Detect which cell encompasses the target text, then output its [X, Y] center coordinate. 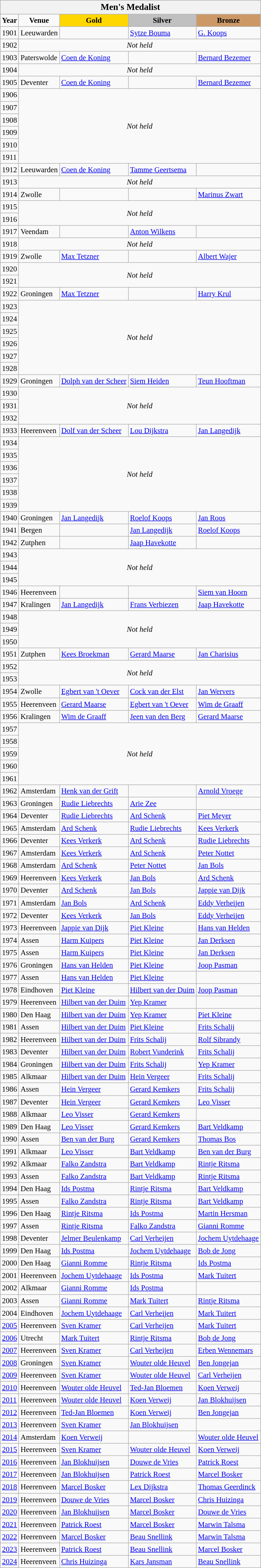
1909 [10, 132]
Kees Broekman [94, 654]
1977 [10, 978]
1937 [10, 480]
Gold [94, 20]
1914 [10, 194]
1995 [10, 1201]
2009 [10, 1375]
1961 [10, 779]
1999 [10, 1251]
1919 [10, 257]
1903 [10, 58]
1924 [10, 319]
G. Koops [228, 33]
1980 [10, 1015]
1984 [10, 1065]
1968 [10, 865]
1965 [10, 828]
1985 [10, 1077]
1997 [10, 1226]
2004 [10, 1313]
1973 [10, 928]
1910 [10, 145]
1933 [10, 431]
1920 [10, 269]
2003 [10, 1301]
2022 [10, 1537]
1918 [10, 244]
1943 [10, 555]
1970 [10, 891]
1935 [10, 456]
2000 [10, 1263]
2023 [10, 1549]
1953 [10, 679]
Bronze [228, 20]
1944 [10, 567]
1925 [10, 331]
1992 [10, 1164]
1912 [10, 170]
1966 [10, 841]
2019 [10, 1500]
1950 [10, 642]
1954 [10, 692]
1957 [10, 729]
1949 [10, 629]
Siem van Hoorn [228, 592]
1960 [10, 766]
1913 [10, 182]
1926 [10, 343]
2016 [10, 1462]
1963 [10, 803]
1907 [10, 107]
Cock van der Elst [162, 692]
1991 [10, 1151]
2021 [10, 1524]
Arie Zee [162, 803]
1987 [10, 1102]
1971 [10, 903]
2024 [10, 1562]
2008 [10, 1363]
1936 [10, 468]
1916 [10, 220]
1923 [10, 306]
Thomas Geerdinck [228, 1487]
Utrecht [39, 1338]
1938 [10, 493]
1932 [10, 418]
1986 [10, 1089]
2014 [10, 1437]
Anton Wilkens [162, 232]
1964 [10, 816]
1989 [10, 1127]
2015 [10, 1450]
1958 [10, 741]
1915 [10, 207]
1917 [10, 232]
Martin Hersman [228, 1214]
1974 [10, 940]
2001 [10, 1276]
1994 [10, 1189]
Arnold Vroege [228, 791]
1956 [10, 716]
1948 [10, 617]
Bergen [39, 530]
1981 [10, 1027]
Tamme Geertsema [162, 170]
1929 [10, 381]
Venue [39, 20]
1905 [10, 83]
1978 [10, 990]
Year [10, 20]
1955 [10, 704]
1967 [10, 853]
1988 [10, 1114]
Henk van der Grift [94, 791]
1969 [10, 878]
Teun Hooftman [228, 381]
1901 [10, 33]
1922 [10, 294]
1939 [10, 505]
1908 [10, 120]
Jeen van den Berg [162, 716]
2010 [10, 1387]
1990 [10, 1139]
1976 [10, 965]
Veendam [39, 232]
Jan Roos [228, 518]
Sytze Bouma [162, 33]
1904 [10, 70]
2011 [10, 1400]
1983 [10, 1052]
Harry Krul [228, 294]
1993 [10, 1176]
Piet Meyer [228, 816]
1931 [10, 406]
Silver [162, 20]
Rolf Sibrandy [228, 1040]
Lex Dijkstra [162, 1487]
1930 [10, 393]
1996 [10, 1214]
Siem Heiden [162, 381]
1947 [10, 605]
1979 [10, 1002]
1940 [10, 518]
1942 [10, 543]
Lou Dijkstra [162, 431]
1902 [10, 45]
Frans Verbiezen [162, 605]
Erben Wennemars [228, 1350]
2020 [10, 1512]
Men's Medalist [131, 7]
Jelmer Beulenkamp [94, 1238]
1952 [10, 667]
1962 [10, 791]
Dolf van der Scheer [94, 431]
2018 [10, 1487]
1959 [10, 754]
1945 [10, 580]
1998 [10, 1238]
1928 [10, 369]
2012 [10, 1413]
Marinus Zwart [228, 194]
1951 [10, 654]
2002 [10, 1288]
Dolph van der Scheer [94, 381]
1906 [10, 95]
Robert Vunderink [162, 1052]
Jan Wervers [228, 692]
2007 [10, 1350]
Kars Jansman [162, 1562]
1946 [10, 592]
Thomas Bos [228, 1139]
Paterswolde [39, 58]
1911 [10, 157]
1982 [10, 1040]
1941 [10, 530]
2005 [10, 1325]
2017 [10, 1475]
1975 [10, 953]
1972 [10, 915]
2006 [10, 1338]
1934 [10, 443]
1927 [10, 356]
2013 [10, 1425]
Jan Charisius [228, 654]
Albert Wajer [228, 257]
1921 [10, 281]
